Extract the (X, Y) coordinate from the center of the cell holding the provided text.  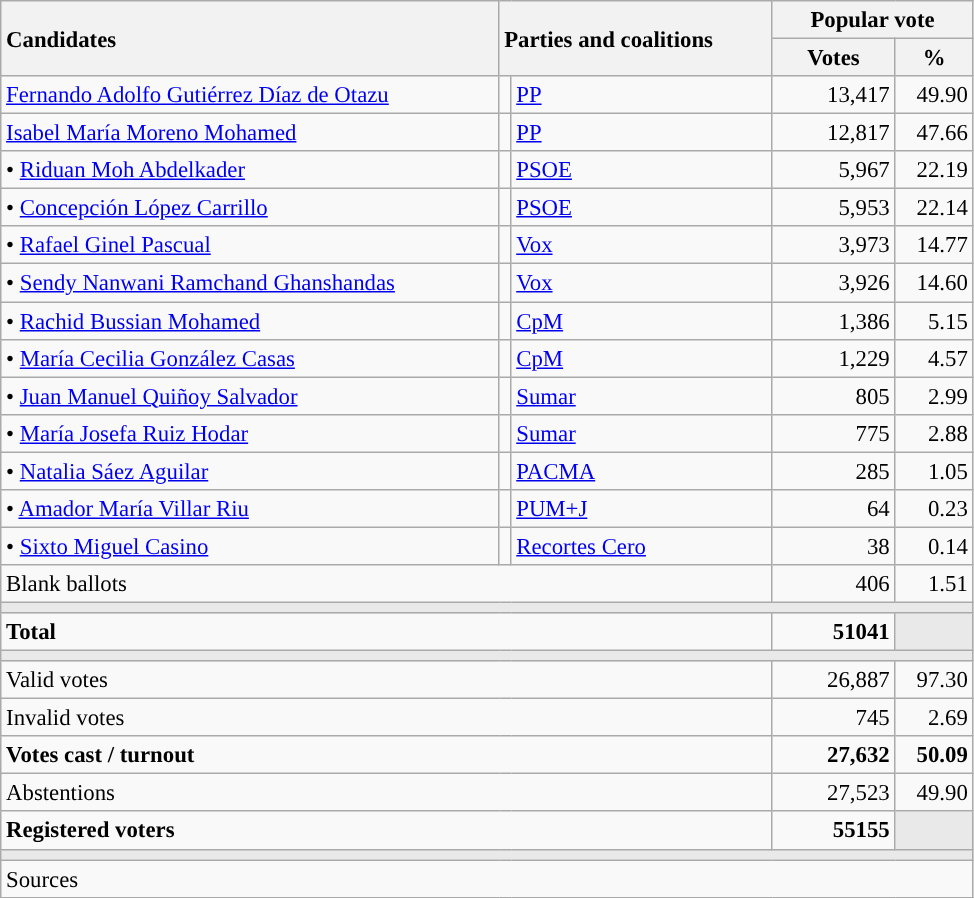
• Sixto Miguel Casino (250, 546)
% (934, 58)
1.51 (934, 584)
1.05 (934, 471)
0.14 (934, 546)
97.30 (934, 680)
Abstentions (386, 793)
22.14 (934, 208)
Isabel María Moreno Mohamed (250, 133)
47.66 (934, 133)
27,523 (834, 793)
2.69 (934, 718)
Valid votes (386, 680)
Fernando Adolfo Gutiérrez Díaz de Otazu (250, 95)
Votes cast / turnout (386, 755)
• Amador María Villar Riu (250, 509)
13,417 (834, 95)
• Concepción López Carrillo (250, 208)
3,973 (834, 245)
55155 (834, 831)
64 (834, 509)
PACMA (642, 471)
PUM+J (642, 509)
38 (834, 546)
Registered voters (386, 831)
Blank ballots (386, 584)
50.09 (934, 755)
• Juan Manuel Quiñoy Salvador (250, 396)
Sources (487, 879)
51041 (834, 632)
27,632 (834, 755)
406 (834, 584)
2.99 (934, 396)
2.88 (934, 433)
14.60 (934, 283)
• Sendy Nanwani Ramchand Ghanshandas (250, 283)
• Natalia Sáez Aguilar (250, 471)
• María Cecilia González Casas (250, 358)
Invalid votes (386, 718)
Votes (834, 58)
775 (834, 433)
5,967 (834, 170)
12,817 (834, 133)
5.15 (934, 321)
Total (386, 632)
3,926 (834, 283)
1,229 (834, 358)
• Rachid Bussian Mohamed (250, 321)
• Rafael Ginel Pascual (250, 245)
• Riduan Moh Abdelkader (250, 170)
14.77 (934, 245)
Candidates (250, 38)
Parties and coalitions (636, 38)
5,953 (834, 208)
22.19 (934, 170)
26,887 (834, 680)
285 (834, 471)
Popular vote (872, 20)
805 (834, 396)
• María Josefa Ruiz Hodar (250, 433)
4.57 (934, 358)
1,386 (834, 321)
0.23 (934, 509)
745 (834, 718)
Recortes Cero (642, 546)
